For the text-containing cell, return its midpoint in [X, Y] coordinate format. 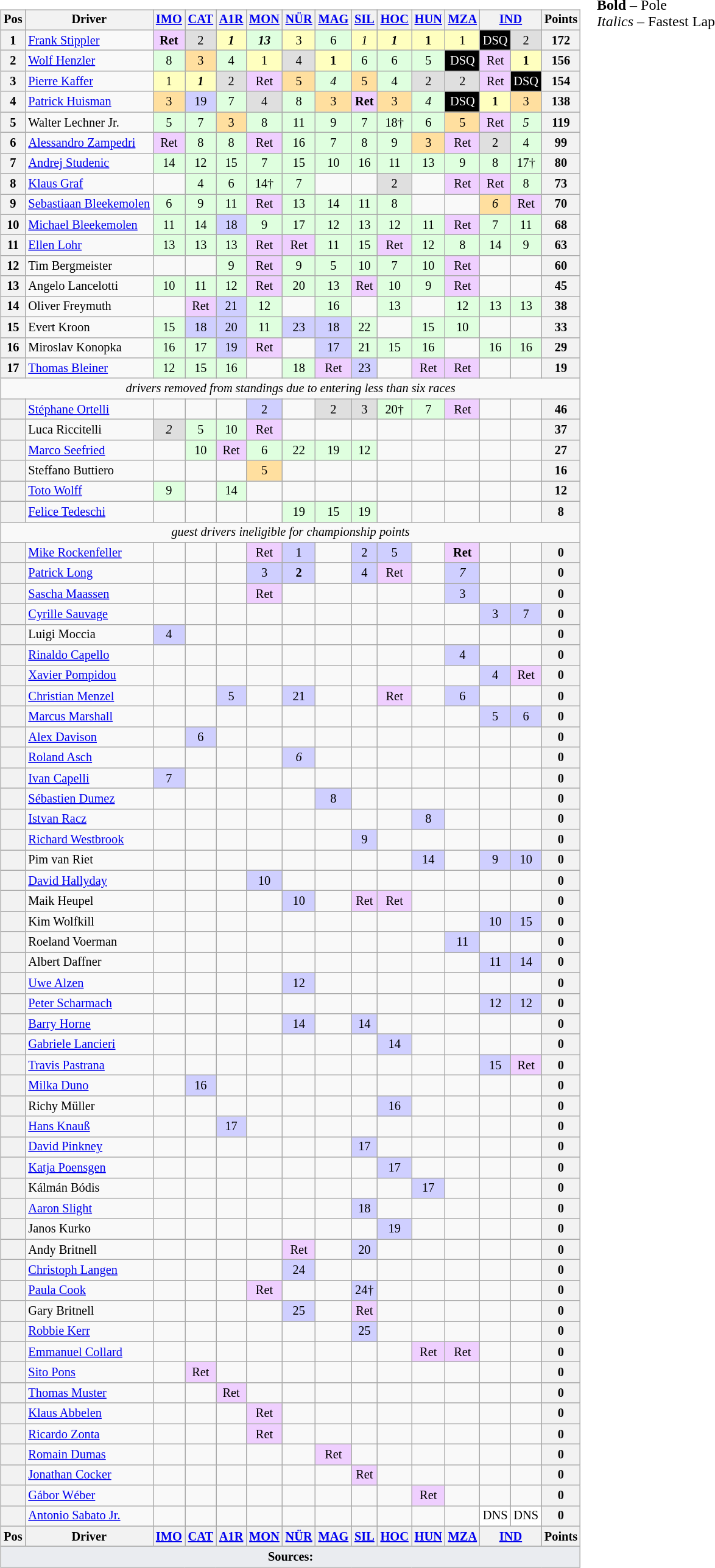
37 [561, 430]
29 [561, 348]
Ivan Capelli [89, 778]
45 [561, 286]
Wolf Henzler [89, 61]
Luca Riccitelli [89, 430]
Thomas Bleiner [89, 368]
156 [561, 61]
18† [395, 122]
99 [561, 143]
138 [561, 102]
154 [561, 82]
70 [561, 205]
Michael Bleekemolen [89, 225]
Rinaldo Capello [89, 655]
Ricardo Zonta [89, 1434]
Romain Dumas [89, 1455]
Peter Scharmach [89, 1004]
David Pinkney [89, 1147]
Andy Britnell [89, 1250]
20† [395, 409]
Miroslav Konopka [89, 348]
Aaron Slight [89, 1209]
Oliver Freymuth [89, 307]
Kim Wolfkill [89, 922]
Toto Wolff [89, 491]
Sources: [291, 1557]
Alessandro Zampedri [89, 143]
Cyrille Sauvage [89, 614]
33 [561, 327]
Sito Pons [89, 1373]
Gábor Wéber [89, 1496]
Emmanuel Collard [89, 1352]
Tim Bergmeister [89, 266]
Pierre Kaffer [89, 82]
Luigi Moccia [89, 635]
Christian Menzel [89, 696]
Patrick Long [89, 573]
Richy Müller [89, 1106]
Pim van Riet [89, 860]
Walter Lechner Jr. [89, 122]
80 [561, 163]
Christoph Langen [89, 1270]
Maik Heupel [89, 901]
Stéphane Ortelli [89, 409]
17† [526, 163]
Gabriele Lancieri [89, 1044]
Frank Stippler [89, 40]
172 [561, 40]
Robbie Kerr [89, 1332]
60 [561, 266]
Patrick Huisman [89, 102]
Sébastien Dumez [89, 799]
drivers removed from standings due to entering less than six races [291, 388]
David Hallyday [89, 881]
Travis Pastrana [89, 1065]
Richard Westbrook [89, 840]
Janos Kurko [89, 1229]
Jonathan Cocker [89, 1475]
Sascha Maassen [89, 594]
Steffano Buttiero [89, 471]
Albert Daffner [89, 963]
Xavier Pompidou [89, 676]
Evert Kroon [89, 327]
24 [299, 1270]
Mike Rockenfeller [89, 553]
Gary Britnell [89, 1311]
Barry Horne [89, 1024]
27 [561, 450]
Katja Poensgen [89, 1167]
Alex Davison [89, 737]
Felice Tedeschi [89, 512]
guest drivers ineligible for championship points [291, 532]
Paula Cook [89, 1290]
Angelo Lancelotti [89, 286]
Marco Seefried [89, 450]
Roeland Voerman [89, 942]
Istvan Racz [89, 819]
Milka Duno [89, 1086]
Ellen Lohr [89, 245]
Andrej Studenic [89, 163]
46 [561, 409]
Marcus Marshall [89, 717]
119 [561, 122]
Sebastiaan Bleekemolen [89, 205]
Kálmán Bódis [89, 1188]
Uwe Alzen [89, 983]
38 [561, 307]
Hans Knauß [89, 1127]
73 [561, 184]
24† [364, 1290]
Klaus Abbelen [89, 1413]
14† [264, 184]
Klaus Graf [89, 184]
Roland Asch [89, 758]
Thomas Muster [89, 1393]
Antonio Sabato Jr. [89, 1516]
68 [561, 225]
63 [561, 245]
